Output the [X, Y] coordinate of the center of the cell containing the given text.  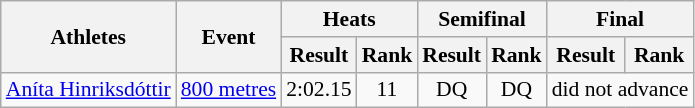
800 metres [228, 90]
2:02.15 [318, 90]
Heats [349, 19]
Aníta Hinriksdóttir [88, 90]
11 [388, 90]
Event [228, 36]
Athletes [88, 36]
did not advance [620, 90]
Semifinal [482, 19]
Final [620, 19]
